Return (x, y) of the center of cell containing provided text 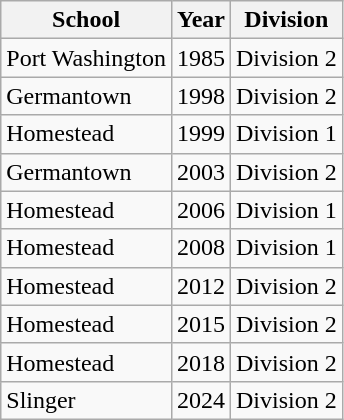
2015 (200, 324)
2008 (200, 248)
1998 (200, 96)
1985 (200, 58)
Slinger (86, 400)
1999 (200, 134)
School (86, 20)
2003 (200, 172)
2012 (200, 286)
Division (287, 20)
2024 (200, 400)
Port Washington (86, 58)
2018 (200, 362)
Year (200, 20)
2006 (200, 210)
